Determine the [X, Y] coordinate at the center of the cell enclosing the given text.  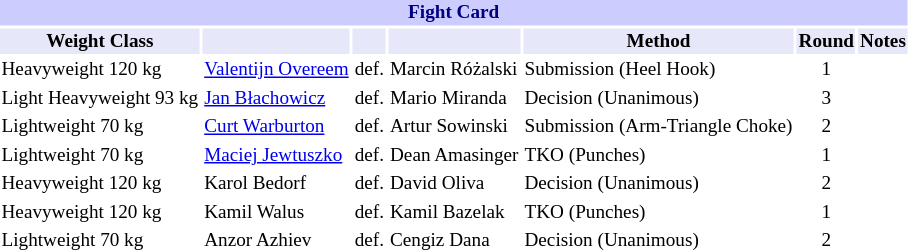
Kamil Walus [276, 213]
David Oliva [454, 184]
Weight Class [100, 41]
3 [826, 99]
Fight Card [454, 13]
Mario Miranda [454, 99]
Submission (Heel Hook) [658, 70]
Jan Błachowicz [276, 99]
Kamil Bazelak [454, 213]
Valentijn Overeem [276, 70]
Marcin Różalski [454, 70]
Submission (Arm-Triangle Choke) [658, 127]
Artur Sowinski [454, 127]
Dean Amasinger [454, 155]
Light Heavyweight 93 kg [100, 99]
Notes [884, 41]
Maciej Jewtuszko [276, 155]
Round [826, 41]
Karol Bedorf [276, 184]
Method [658, 41]
Curt Warburton [276, 127]
